For the text-containing cell, return its midpoint in (X, Y) coordinate format. 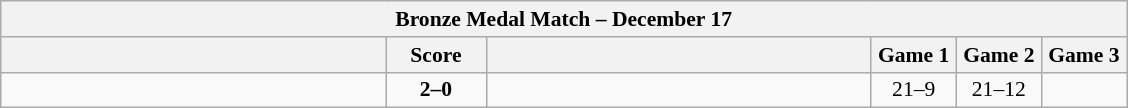
Bronze Medal Match – December 17 (564, 19)
21–9 (914, 90)
Game 3 (1084, 55)
2–0 (436, 90)
Game 1 (914, 55)
21–12 (998, 90)
Game 2 (998, 55)
Score (436, 55)
